Detect which cell encompasses the target text, then output its [x, y] center coordinate. 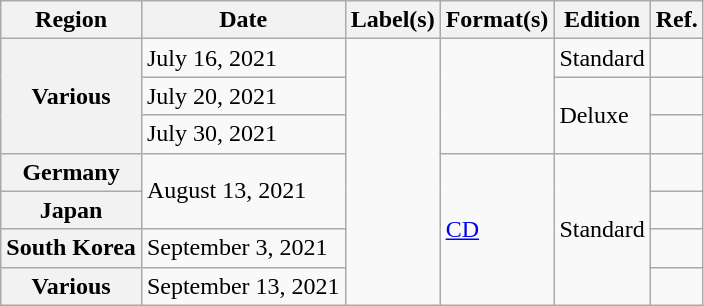
Format(s) [497, 20]
CD [497, 229]
Japan [72, 210]
July 16, 2021 [243, 58]
Ref. [676, 20]
Label(s) [392, 20]
July 30, 2021 [243, 134]
Region [72, 20]
September 3, 2021 [243, 248]
Date [243, 20]
Edition [602, 20]
August 13, 2021 [243, 191]
Deluxe [602, 115]
July 20, 2021 [243, 96]
South Korea [72, 248]
September 13, 2021 [243, 286]
Germany [72, 172]
